Return (x, y) of the center of cell containing provided text 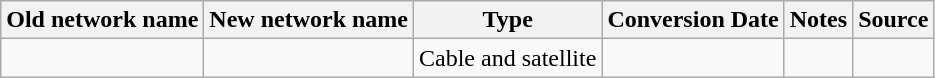
New network name (309, 20)
Conversion Date (693, 20)
Type (508, 20)
Old network name (102, 20)
Cable and satellite (508, 58)
Source (894, 20)
Notes (818, 20)
